Capture the cell that displays the provided text and extract its (x, y) central coordinate. 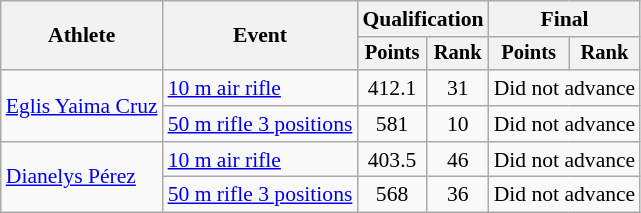
Eglis Yaima Cruz (82, 106)
Dianelys Pérez (82, 178)
412.1 (392, 88)
Qualification (422, 19)
Event (260, 36)
403.5 (392, 160)
10 (458, 124)
581 (392, 124)
36 (458, 195)
568 (392, 195)
Athlete (82, 36)
Final (565, 19)
46 (458, 160)
31 (458, 88)
